Extract the (x, y) coordinate from the center of the cell holding the provided text.  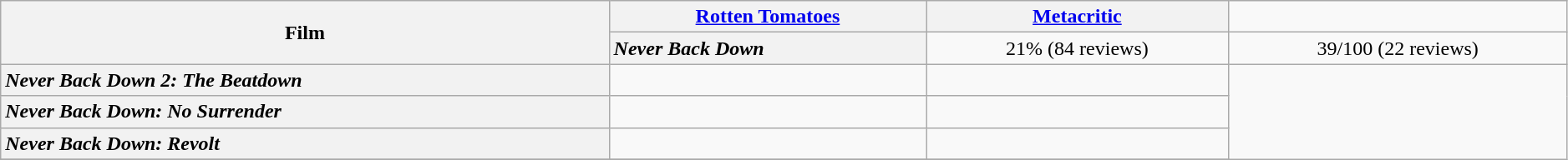
Never Back Down: No Surrender (305, 112)
Never Back Down 2: The Beatdown (305, 80)
Metacritic (1078, 17)
39/100 (22 reviews) (1398, 48)
Never Back Down (768, 48)
Rotten Tomatoes (768, 17)
Never Back Down: Revolt (305, 143)
21% (84 reviews) (1078, 48)
Film (305, 32)
